From the cell containing the given text, extract its center point as [x, y] coordinate. 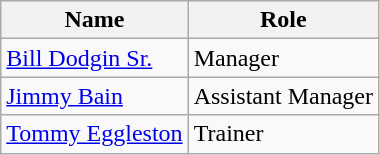
Role [283, 20]
Trainer [283, 134]
Tommy Eggleston [94, 134]
Assistant Manager [283, 96]
Name [94, 20]
Jimmy Bain [94, 96]
Bill Dodgin Sr. [94, 58]
Manager [283, 58]
